Extract the (X, Y) coordinate from the center of the cell holding the provided text.  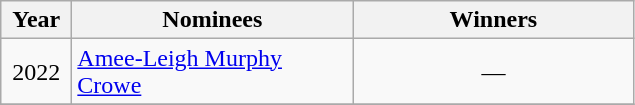
2022 (36, 72)
Year (36, 20)
— (494, 72)
Nominees (212, 20)
Winners (494, 20)
Amee-Leigh Murphy Crowe (212, 72)
